Identify which cell holds the provided text, then report its [X, Y] central coordinate. 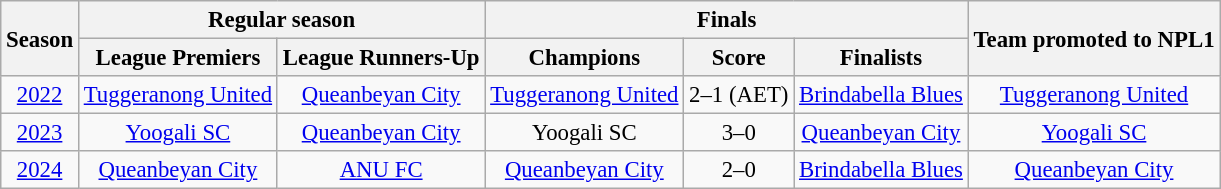
League Runners-Up [380, 58]
Champions [584, 58]
2022 [40, 95]
League Premiers [178, 58]
ANU FC [380, 170]
Regular season [281, 20]
Finalists [881, 58]
Finals [726, 20]
2024 [40, 170]
2–1 (AET) [739, 95]
2–0 [739, 170]
Team promoted to NPL1 [1094, 38]
Season [40, 38]
Score [739, 58]
3–0 [739, 133]
2023 [40, 133]
